Output the (X, Y) coordinate of the center of the cell containing the given text.  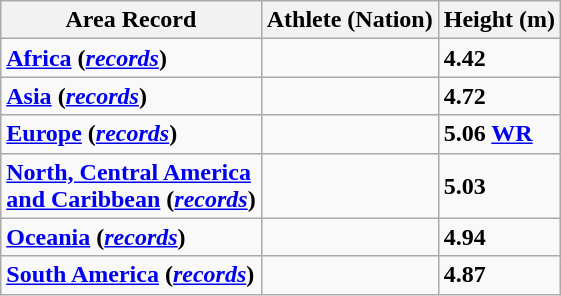
South America (records) (131, 275)
5.06 WR (499, 134)
5.03 (499, 186)
4.94 (499, 237)
Oceania (records) (131, 237)
Area Record (131, 20)
Height (m) (499, 20)
North, Central Americaand Caribbean (records) (131, 186)
4.87 (499, 275)
Europe (records) (131, 134)
Asia (records) (131, 96)
4.72 (499, 96)
Africa (records) (131, 58)
4.42 (499, 58)
Athlete (Nation) (350, 20)
